From the cell containing the given text, extract its center point as (X, Y) coordinate. 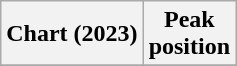
Chart (2023) (72, 34)
Peakposition (189, 34)
